For the text-containing cell, return its midpoint in (x, y) coordinate format. 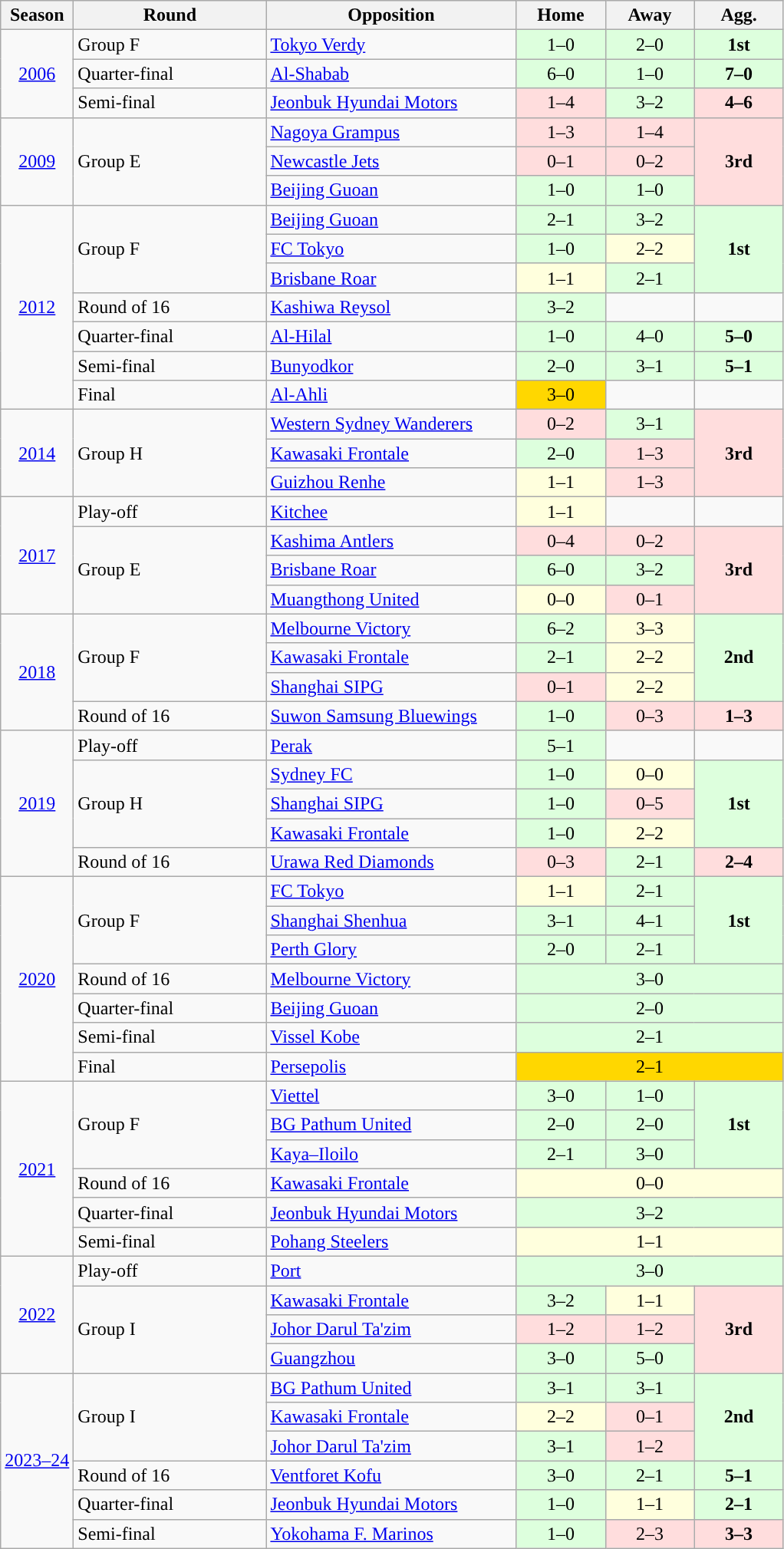
Kaya–Iloilo (391, 1154)
Al-Ahli (391, 395)
Away (650, 15)
Guangzhou (391, 1359)
2014 (37, 453)
Round (170, 15)
Nagoya Grampus (391, 132)
Yokohama F. Marinos (391, 1534)
Agg. (739, 15)
Suwon Samsung Bluewings (391, 716)
Home (561, 15)
4–0 (650, 336)
6–2 (561, 628)
Sydney FC (391, 774)
2018 (37, 672)
0–4 (561, 541)
Guizhou Renhe (391, 483)
2020 (37, 979)
Viettel (391, 1096)
Newcastle Jets (391, 161)
2017 (37, 555)
Persepolis (391, 1066)
7–0 (739, 74)
4–1 (650, 921)
Kashiwa Reysol (391, 307)
Western Sydney Wanderers (391, 424)
4–6 (739, 103)
Perth Glory (391, 950)
2006 (37, 74)
Al-Shabab (391, 74)
2009 (37, 161)
2021 (37, 1168)
Bunyodkor (391, 366)
2019 (37, 803)
Vissel Kobe (391, 1037)
Muangthong United (391, 599)
Opposition (391, 15)
Perak (391, 745)
Port (391, 1271)
Urawa Red Diamonds (391, 862)
Shanghai Shenhua (391, 921)
Season (37, 15)
Kashima Antlers (391, 541)
Kitchee (391, 512)
Al-Hilal (391, 336)
Ventforet Kofu (391, 1475)
2012 (37, 307)
Tokyo Verdy (391, 44)
2–4 (739, 862)
2022 (37, 1314)
0–5 (650, 803)
Pohang Steelers (391, 1241)
2–3 (650, 1534)
2023–24 (37, 1461)
